Output the (X, Y) coordinate of the center of the cell containing the given text.  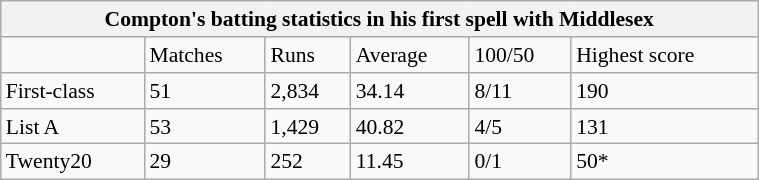
11.45 (410, 162)
53 (204, 126)
50* (664, 162)
100/50 (520, 55)
131 (664, 126)
1,429 (308, 126)
First-class (73, 91)
Highest score (664, 55)
Twenty20 (73, 162)
252 (308, 162)
Runs (308, 55)
Compton's batting statistics in his first spell with Middlesex (380, 19)
2,834 (308, 91)
29 (204, 162)
Average (410, 55)
0/1 (520, 162)
51 (204, 91)
34.14 (410, 91)
190 (664, 91)
Matches (204, 55)
List A (73, 126)
8/11 (520, 91)
4/5 (520, 126)
40.82 (410, 126)
